Determine the [X, Y] coordinate at the center of the cell enclosing the given text.  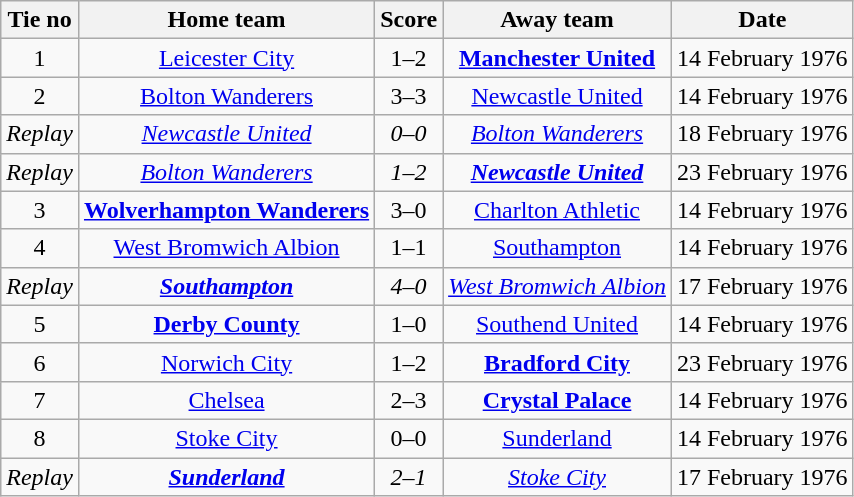
4 [40, 248]
Away team [558, 20]
18 February 1976 [762, 134]
Southend United [558, 324]
8 [40, 438]
7 [40, 400]
1–1 [409, 248]
2–3 [409, 400]
2–1 [409, 477]
5 [40, 324]
Manchester United [558, 58]
Wolverhampton Wanderers [226, 210]
Norwich City [226, 362]
Crystal Palace [558, 400]
6 [40, 362]
Date [762, 20]
Charlton Athletic [558, 210]
4–0 [409, 286]
Bradford City [558, 362]
Score [409, 20]
3–0 [409, 210]
1 [40, 58]
Leicester City [226, 58]
3 [40, 210]
3–3 [409, 96]
Chelsea [226, 400]
Home team [226, 20]
Tie no [40, 20]
Derby County [226, 324]
2 [40, 96]
1–0 [409, 324]
